Find where the given text appears and provide that cell's center as (X, Y) coordinate. 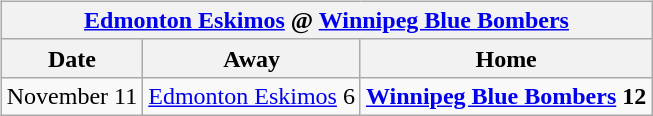
Edmonton Eskimos 6 (252, 96)
November 11 (72, 96)
Winnipeg Blue Bombers 12 (506, 96)
Edmonton Eskimos @ Winnipeg Blue Bombers (326, 20)
Away (252, 58)
Home (506, 58)
Date (72, 58)
